Pinpoint the cell where the given text exists, returning its (x, y) midpoint coordinate. 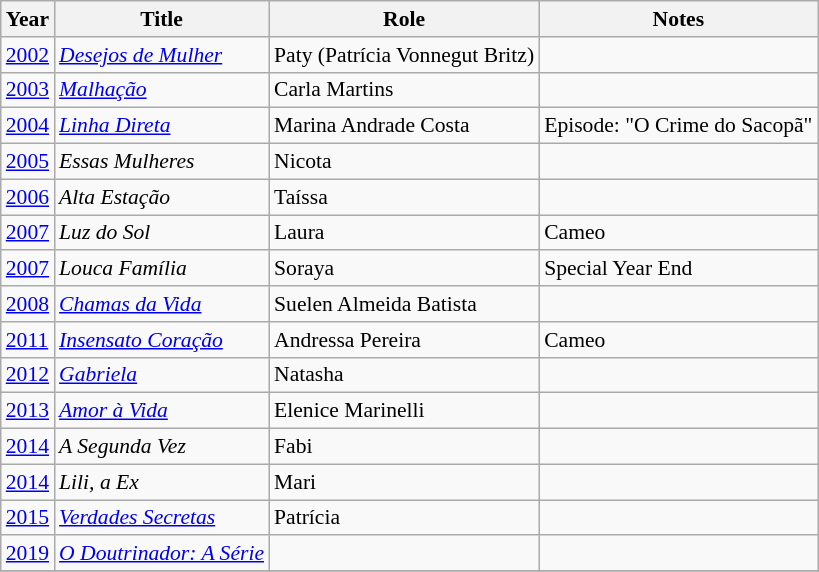
Title (162, 19)
Verdades Secretas (162, 518)
Malhação (162, 90)
2011 (28, 340)
O Doutrinador: A Série (162, 554)
Taíssa (404, 197)
Mari (404, 482)
2015 (28, 518)
2005 (28, 162)
Laura (404, 233)
Marina Andrade Costa (404, 126)
Year (28, 19)
Episode: "O Crime do Sacopã" (678, 126)
2013 (28, 411)
Essas Mulheres (162, 162)
Soraya (404, 269)
Luz do Sol (162, 233)
2004 (28, 126)
2012 (28, 375)
Nicota (404, 162)
Elenice Marinelli (404, 411)
Desejos de Mulher (162, 55)
Linha Direta (162, 126)
Role (404, 19)
Fabi (404, 447)
Natasha (404, 375)
Andressa Pereira (404, 340)
Patrícia (404, 518)
Gabriela (162, 375)
2008 (28, 304)
2006 (28, 197)
Suelen Almeida Batista (404, 304)
2003 (28, 90)
2002 (28, 55)
Alta Estação (162, 197)
Louca Família (162, 269)
Insensato Coração (162, 340)
Paty (Patrícia Vonnegut Britz) (404, 55)
Notes (678, 19)
A Segunda Vez (162, 447)
2019 (28, 554)
Carla Martins (404, 90)
Amor à Vida (162, 411)
Chamas da Vida (162, 304)
Special Year End (678, 269)
Lili, a Ex (162, 482)
